From the cell containing the given text, extract its center point as (X, Y) coordinate. 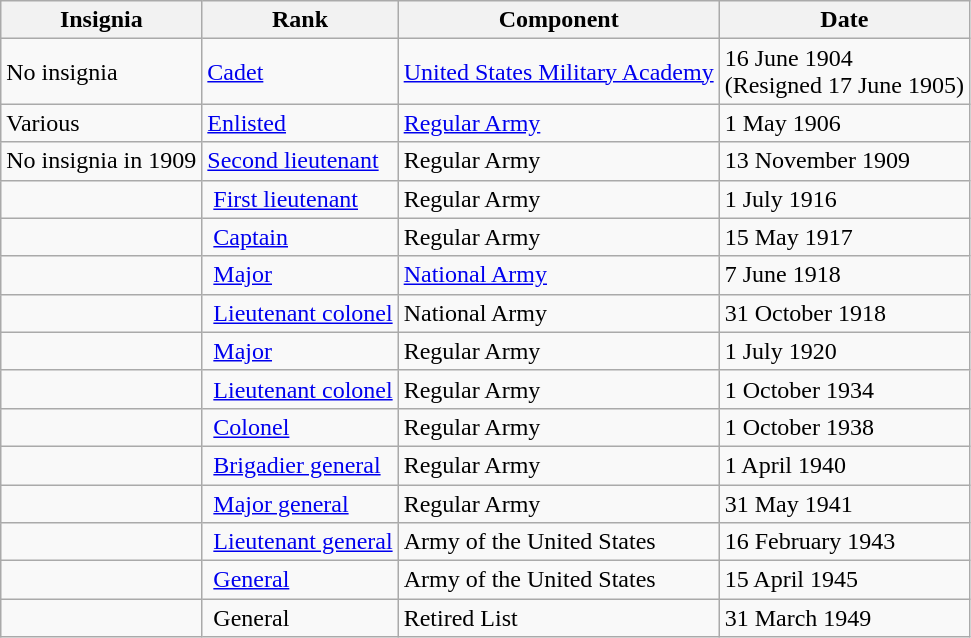
Captain (300, 237)
7 June 1918 (844, 275)
Cadet (300, 72)
Insignia (102, 20)
1 July 1916 (844, 199)
13 November 1909 (844, 161)
1 May 1906 (844, 123)
15 May 1917 (844, 237)
16 June 1904 (Resigned 17 June 1905) (844, 72)
Lieutenant general (300, 542)
No insignia in 1909 (102, 161)
1 April 1940 (844, 465)
1 October 1938 (844, 427)
Retired List (558, 618)
16 February 1943 (844, 542)
Brigadier general (300, 465)
31 March 1949 (844, 618)
Enlisted (300, 123)
Major general (300, 503)
1 October 1934 (844, 389)
Second lieutenant (300, 161)
No insignia (102, 72)
15 April 1945 (844, 580)
First lieutenant (300, 199)
Date (844, 20)
United States Military Academy (558, 72)
31 October 1918 (844, 313)
Component (558, 20)
Colonel (300, 427)
1 July 1920 (844, 351)
31 May 1941 (844, 503)
Various (102, 123)
Rank (300, 20)
